For the text-containing cell, return its midpoint in (X, Y) coordinate format. 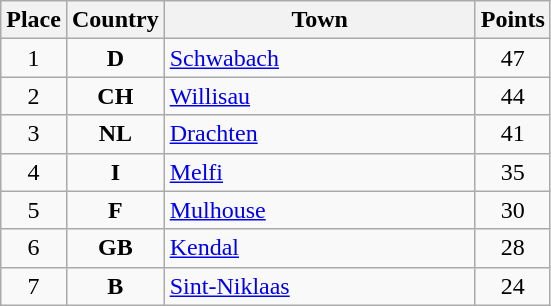
Place (34, 20)
Melfi (320, 172)
Sint-Niklaas (320, 286)
2 (34, 96)
Drachten (320, 134)
B (115, 286)
GB (115, 248)
47 (512, 58)
7 (34, 286)
3 (34, 134)
Country (115, 20)
NL (115, 134)
Kendal (320, 248)
Mulhouse (320, 210)
CH (115, 96)
D (115, 58)
Willisau (320, 96)
44 (512, 96)
1 (34, 58)
Points (512, 20)
6 (34, 248)
Town (320, 20)
I (115, 172)
30 (512, 210)
24 (512, 286)
F (115, 210)
28 (512, 248)
41 (512, 134)
5 (34, 210)
Schwabach (320, 58)
35 (512, 172)
4 (34, 172)
